Scan for the cell matching the given text and deliver its [X, Y] coordinate at center. 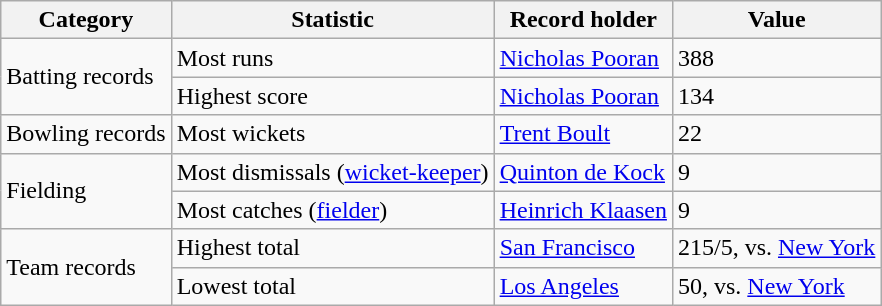
Highest score [332, 96]
Record holder [583, 20]
Team records [86, 267]
Fielding [86, 191]
134 [776, 96]
San Francisco [583, 248]
50, vs. New York [776, 286]
Most runs [332, 58]
Quinton de Kock [583, 172]
Category [86, 20]
Lowest total [332, 286]
Trent Boult [583, 134]
Most catches (fielder) [332, 210]
22 [776, 134]
Batting records [86, 77]
215/5, vs. New York [776, 248]
Most wickets [332, 134]
Highest total [332, 248]
Heinrich Klaasen [583, 210]
Los Angeles [583, 286]
Most dismissals (wicket-keeper) [332, 172]
Bowling records [86, 134]
Value [776, 20]
Statistic [332, 20]
388 [776, 58]
